Return (X, Y) of the center of cell containing provided text 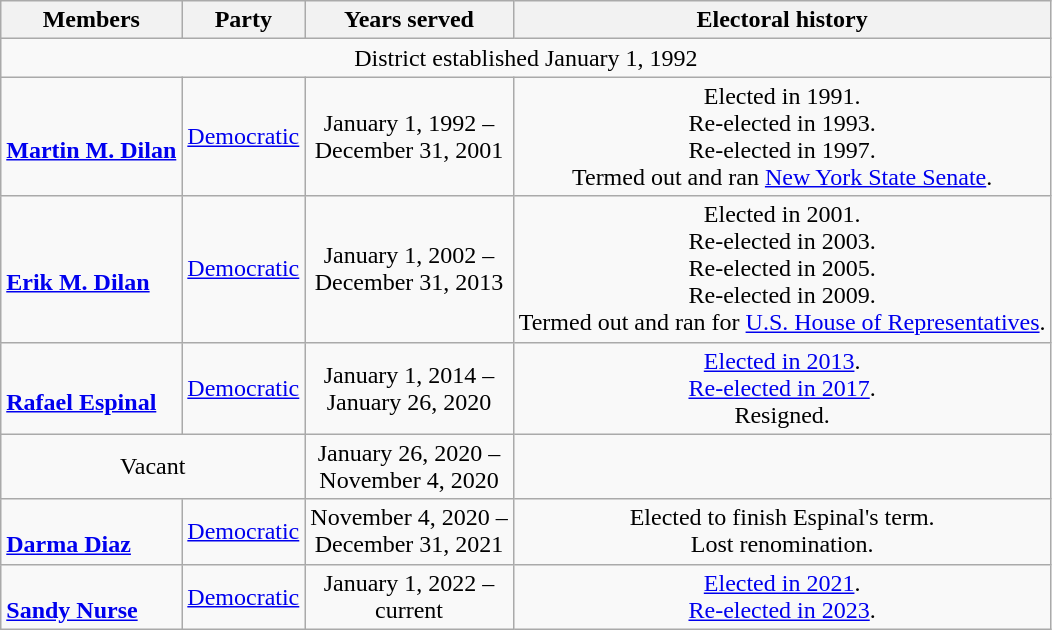
November 4, 2020 – December 31, 2021 (409, 532)
Sandy Nurse (92, 596)
Elected in 2001. Re-elected in 2003. Re-elected in 2005. Re-elected in 2009. Termed out and ran for U.S. House of Representatives. (782, 269)
District established January 1, 1992 (526, 58)
Electoral history (782, 20)
Members (92, 20)
January 26, 2020 – November 4, 2020 (409, 466)
January 1, 1992 – December 31, 2001 (409, 136)
Vacant (153, 466)
Martin M. Dilan (92, 136)
Years served (409, 20)
Elected in 2013. Re-elected in 2017. Resigned. (782, 388)
January 1, 2022 – current (409, 596)
January 1, 2014 – January 26, 2020 (409, 388)
Elected to finish Espinal's term. Lost renomination. (782, 532)
Darma Diaz (92, 532)
Erik M. Dilan (92, 269)
Elected in 1991. Re-elected in 1993. Re-elected in 1997. Termed out and ran New York State Senate. (782, 136)
Party (244, 20)
January 1, 2002 – December 31, 2013 (409, 269)
Elected in 2021. Re-elected in 2023. (782, 596)
Rafael Espinal (92, 388)
